Locate the cell with the specified text and output its (x, y) center coordinate. 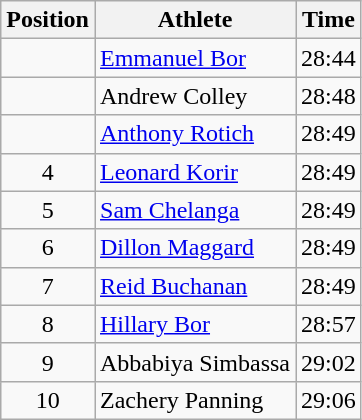
Anthony Rotich (194, 134)
Time (329, 20)
Abbabiya Simbassa (194, 362)
Leonard Korir (194, 172)
Reid Buchanan (194, 286)
4 (48, 172)
Position (48, 20)
5 (48, 210)
Dillon Maggard (194, 248)
7 (48, 286)
Athlete (194, 20)
29:02 (329, 362)
8 (48, 324)
10 (48, 400)
9 (48, 362)
29:06 (329, 400)
Emmanuel Bor (194, 58)
Andrew Colley (194, 96)
Sam Chelanga (194, 210)
28:44 (329, 58)
Hillary Bor (194, 324)
28:57 (329, 324)
6 (48, 248)
28:48 (329, 96)
Zachery Panning (194, 400)
